Search for the cell housing the specified text and yield its (x, y) center coordinate. 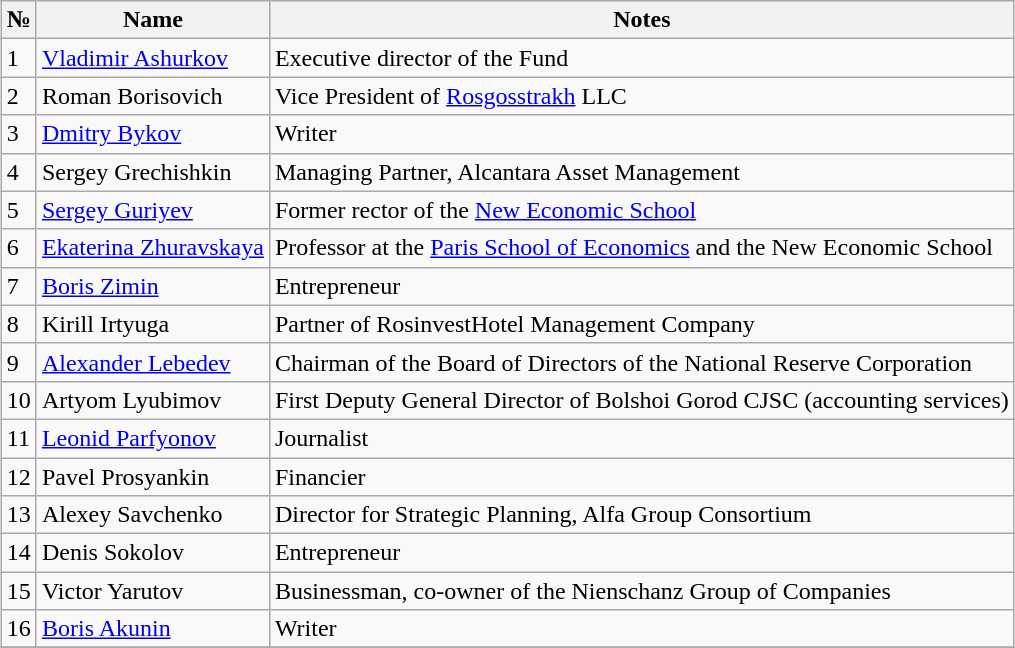
Alexey Savchenko (152, 515)
6 (18, 248)
Kirill Irtyuga (152, 324)
Name (152, 20)
10 (18, 400)
№ (18, 20)
8 (18, 324)
3 (18, 134)
Journalist (642, 438)
14 (18, 553)
First Deputy General Director of Bolshoi Gorod CJSC (accounting services) (642, 400)
Boris Zimin (152, 286)
Alexander Lebedev (152, 362)
Vladimir Ashurkov (152, 58)
12 (18, 477)
2 (18, 96)
16 (18, 629)
Financier (642, 477)
1 (18, 58)
13 (18, 515)
Sergey Guriyev (152, 210)
7 (18, 286)
Vice President of Rosgosstrakh LLC (642, 96)
Notes (642, 20)
Businessman, co-owner of the Nienschanz Group of Companies (642, 591)
Director for Strategic Planning, Alfa Group Consortium (642, 515)
Sergey Grechishkin (152, 172)
Leonid Parfyonov (152, 438)
5 (18, 210)
Victor Yarutov (152, 591)
Boris Akunin (152, 629)
Partner of RosinvestHotel Management Company (642, 324)
Denis Sokolov (152, 553)
9 (18, 362)
Former rector of the New Economic School (642, 210)
Managing Partner, Alcantara Asset Management (642, 172)
Chairman of the Board of Directors of the National Reserve Corporation (642, 362)
Dmitry Bykov (152, 134)
4 (18, 172)
Professor at the Paris School of Economics and the New Economic School (642, 248)
Executive director of the Fund (642, 58)
15 (18, 591)
Artyom Lyubimov (152, 400)
Roman Borisovich (152, 96)
Ekaterina Zhuravskaya (152, 248)
Pavel Prosyankin (152, 477)
11 (18, 438)
